Pinpoint the cell where the given text exists, returning its (x, y) midpoint coordinate. 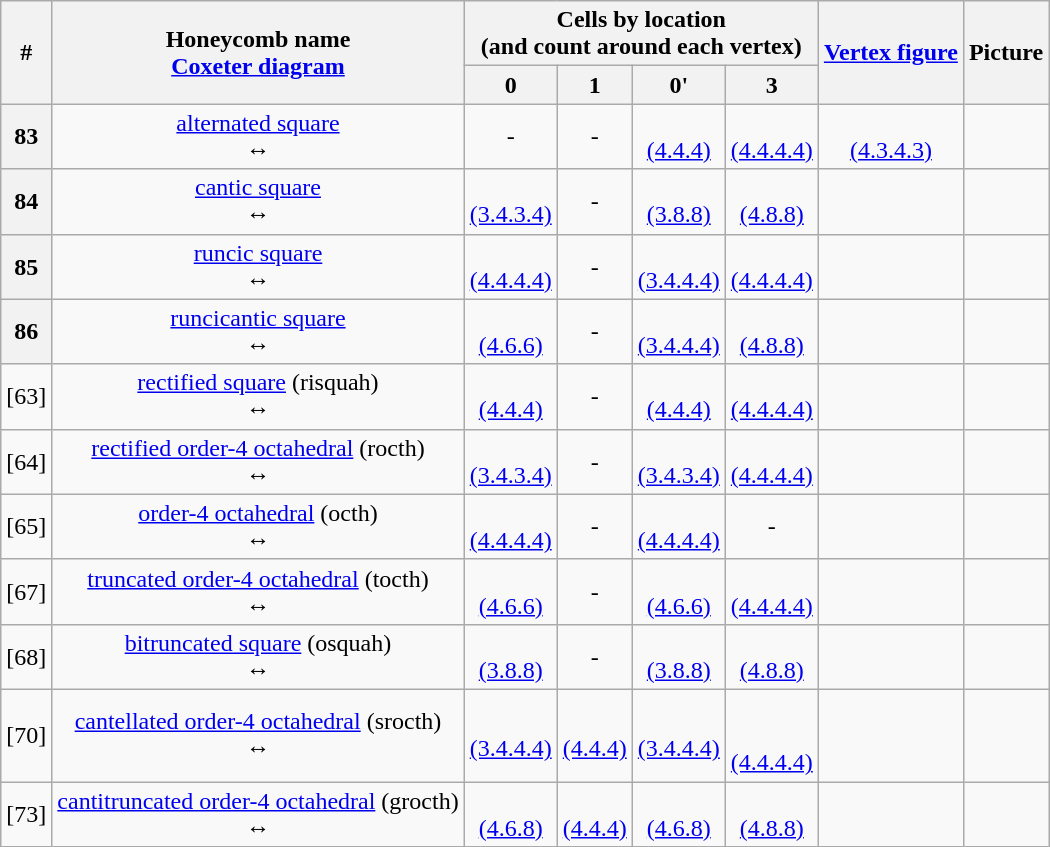
Cells by location(and count around each vertex) (641, 34)
3 (772, 85)
85 (26, 266)
[68] (26, 656)
# (26, 52)
cantic square ↔ (258, 202)
0 (510, 85)
cantellated order-4 octahedral (srocth) ↔ (258, 735)
[67] (26, 592)
rectified square (risquah) ↔ (258, 396)
Vertex figure (890, 52)
cantitruncated order-4 octahedral (grocth) ↔ (258, 814)
0' (678, 85)
1 (594, 85)
Picture (1006, 52)
runcic square ↔ (258, 266)
[65] (26, 526)
84 (26, 202)
[64] (26, 462)
truncated order-4 octahedral (tocth) ↔ (258, 592)
[63] (26, 396)
runcicantic square ↔ (258, 332)
[70] (26, 735)
order-4 octahedral (octh) ↔ (258, 526)
83 (26, 136)
[73] (26, 814)
(4.3.4.3) (890, 136)
alternated square ↔ (258, 136)
86 (26, 332)
Honeycomb nameCoxeter diagram (258, 52)
rectified order-4 octahedral (rocth) ↔ (258, 462)
bitruncated square (osquah) ↔ (258, 656)
